Scan for the cell matching the given text and deliver its (x, y) coordinate at center. 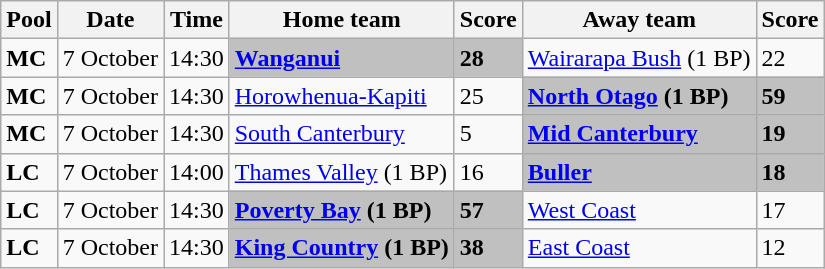
King Country (1 BP) (342, 248)
West Coast (639, 210)
17 (790, 210)
12 (790, 248)
South Canterbury (342, 134)
Mid Canterbury (639, 134)
16 (488, 172)
14:00 (197, 172)
Poverty Bay (1 BP) (342, 210)
Horowhenua-Kapiti (342, 96)
5 (488, 134)
Wairarapa Bush (1 BP) (639, 58)
19 (790, 134)
Time (197, 20)
59 (790, 96)
38 (488, 248)
East Coast (639, 248)
Pool (29, 20)
Home team (342, 20)
North Otago (1 BP) (639, 96)
Buller (639, 172)
22 (790, 58)
25 (488, 96)
18 (790, 172)
57 (488, 210)
Date (110, 20)
28 (488, 58)
Thames Valley (1 BP) (342, 172)
Wanganui (342, 58)
Away team (639, 20)
